Return the [X, Y] coordinate for the center point of the cell that contains the specified text.  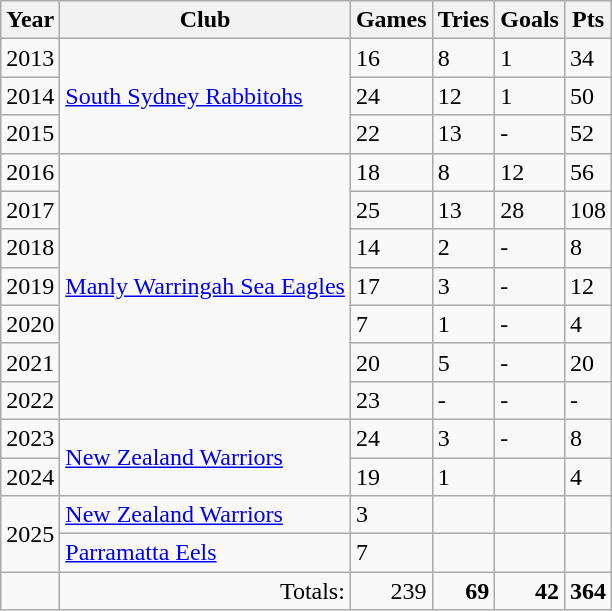
2013 [30, 58]
34 [588, 58]
2016 [30, 172]
25 [391, 210]
52 [588, 134]
Club [206, 20]
2020 [30, 324]
18 [391, 172]
2025 [30, 534]
69 [464, 591]
Games [391, 20]
Parramatta Eels [206, 553]
42 [530, 591]
16 [391, 58]
17 [391, 286]
23 [391, 400]
14 [391, 248]
108 [588, 210]
28 [530, 210]
Pts [588, 20]
Year [30, 20]
2023 [30, 438]
19 [391, 477]
Tries [464, 20]
56 [588, 172]
364 [588, 591]
2015 [30, 134]
Goals [530, 20]
50 [588, 96]
Manly Warringah Sea Eagles [206, 286]
239 [391, 591]
Totals: [206, 591]
2019 [30, 286]
2022 [30, 400]
2014 [30, 96]
2018 [30, 248]
2017 [30, 210]
2021 [30, 362]
5 [464, 362]
2 [464, 248]
22 [391, 134]
South Sydney Rabbitohs [206, 96]
2024 [30, 477]
